Pinpoint the cell where the given text exists, returning its (x, y) midpoint coordinate. 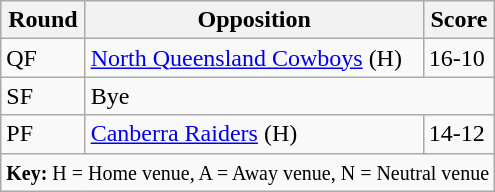
Opposition (254, 20)
16-10 (458, 58)
Round (43, 20)
QF (43, 58)
Canberra Raiders (H) (254, 134)
SF (43, 96)
North Queensland Cowboys (H) (254, 58)
Score (458, 20)
14-12 (458, 134)
PF (43, 134)
Key: H = Home venue, A = Away venue, N = Neutral venue (248, 172)
Bye (290, 96)
